Search for the cell housing the specified text and yield its (x, y) center coordinate. 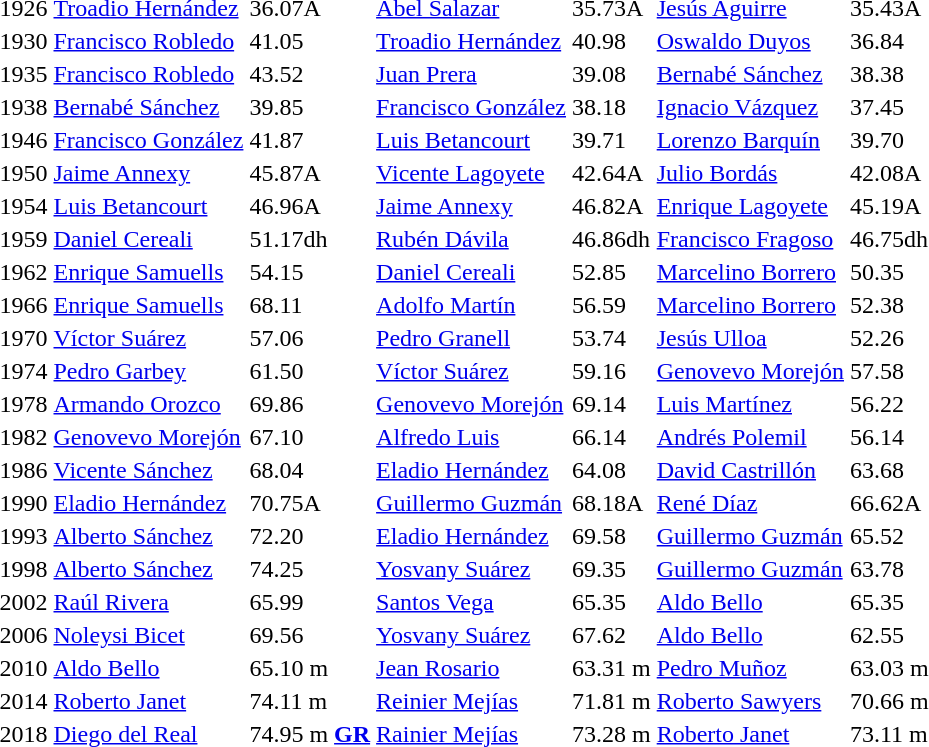
74.25 (310, 569)
65.99 (310, 602)
46.82A (612, 206)
42.64A (612, 173)
69.58 (612, 536)
39.85 (310, 107)
59.16 (612, 371)
68.18A (612, 503)
69.14 (612, 404)
Alfredo Luis (472, 437)
70.75A (310, 503)
Francisco Fragoso (750, 239)
Pedro Muñoz (750, 668)
43.52 (310, 74)
69.56 (310, 635)
Vicente Sánchez (148, 470)
David Castrillón (750, 470)
68.04 (310, 470)
64.08 (612, 470)
74.11 m (310, 701)
69.86 (310, 404)
Rubén Dávila (472, 239)
65.10 m (310, 668)
72.20 (310, 536)
Oswaldo Duyos (750, 41)
Enrique Lagoyete (750, 206)
38.18 (612, 107)
Jean Rosario (472, 668)
57.06 (310, 338)
Ignacio Vázquez (750, 107)
69.35 (612, 569)
56.59 (612, 305)
Troadio Hernández (472, 41)
René Díaz (750, 503)
Andrés Polemil (750, 437)
Julio Bordás (750, 173)
39.08 (612, 74)
Luis Martínez (750, 404)
Roberto Janet (148, 701)
52.85 (612, 272)
41.87 (310, 140)
40.98 (612, 41)
Lorenzo Barquín (750, 140)
Pedro Garbey (148, 371)
Santos Vega (472, 602)
71.81 m (612, 701)
Vicente Lagoyete (472, 173)
41.05 (310, 41)
Jesús Ulloa (750, 338)
39.71 (612, 140)
67.10 (310, 437)
Noleysi Bicet (148, 635)
Roberto Sawyers (750, 701)
65.35 (612, 602)
46.86dh (612, 239)
Reinier Mejías (472, 701)
53.74 (612, 338)
54.15 (310, 272)
63.31 m (612, 668)
Raúl Rivera (148, 602)
Adolfo Martín (472, 305)
Pedro Granell (472, 338)
66.14 (612, 437)
61.50 (310, 371)
68.11 (310, 305)
51.17dh (310, 239)
Armando Orozco (148, 404)
46.96A (310, 206)
Juan Prera (472, 74)
67.62 (612, 635)
45.87A (310, 173)
